Scan for the cell matching the given text and deliver its [X, Y] coordinate at center. 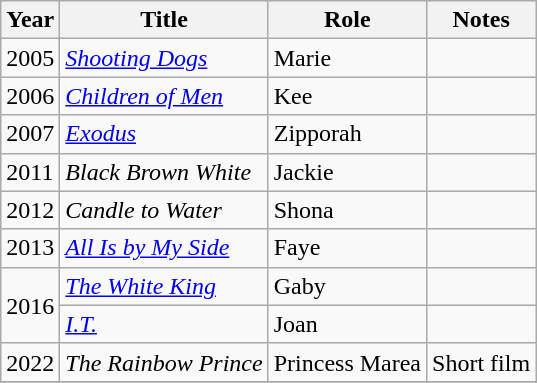
2022 [30, 362]
Gaby [347, 286]
All Is by My Side [164, 248]
Faye [347, 248]
Title [164, 20]
2016 [30, 305]
Black Brown White [164, 172]
The Rainbow Prince [164, 362]
Role [347, 20]
The White King [164, 286]
Year [30, 20]
Princess Marea [347, 362]
2006 [30, 96]
Notes [482, 20]
2005 [30, 58]
Joan [347, 324]
2012 [30, 210]
Shona [347, 210]
2011 [30, 172]
Candle to Water [164, 210]
Marie [347, 58]
Shooting Dogs [164, 58]
Exodus [164, 134]
2013 [30, 248]
I.T. [164, 324]
Zipporah [347, 134]
Jackie [347, 172]
Children of Men [164, 96]
Kee [347, 96]
Short film [482, 362]
2007 [30, 134]
